From the cell containing the given text, extract its center point as [X, Y] coordinate. 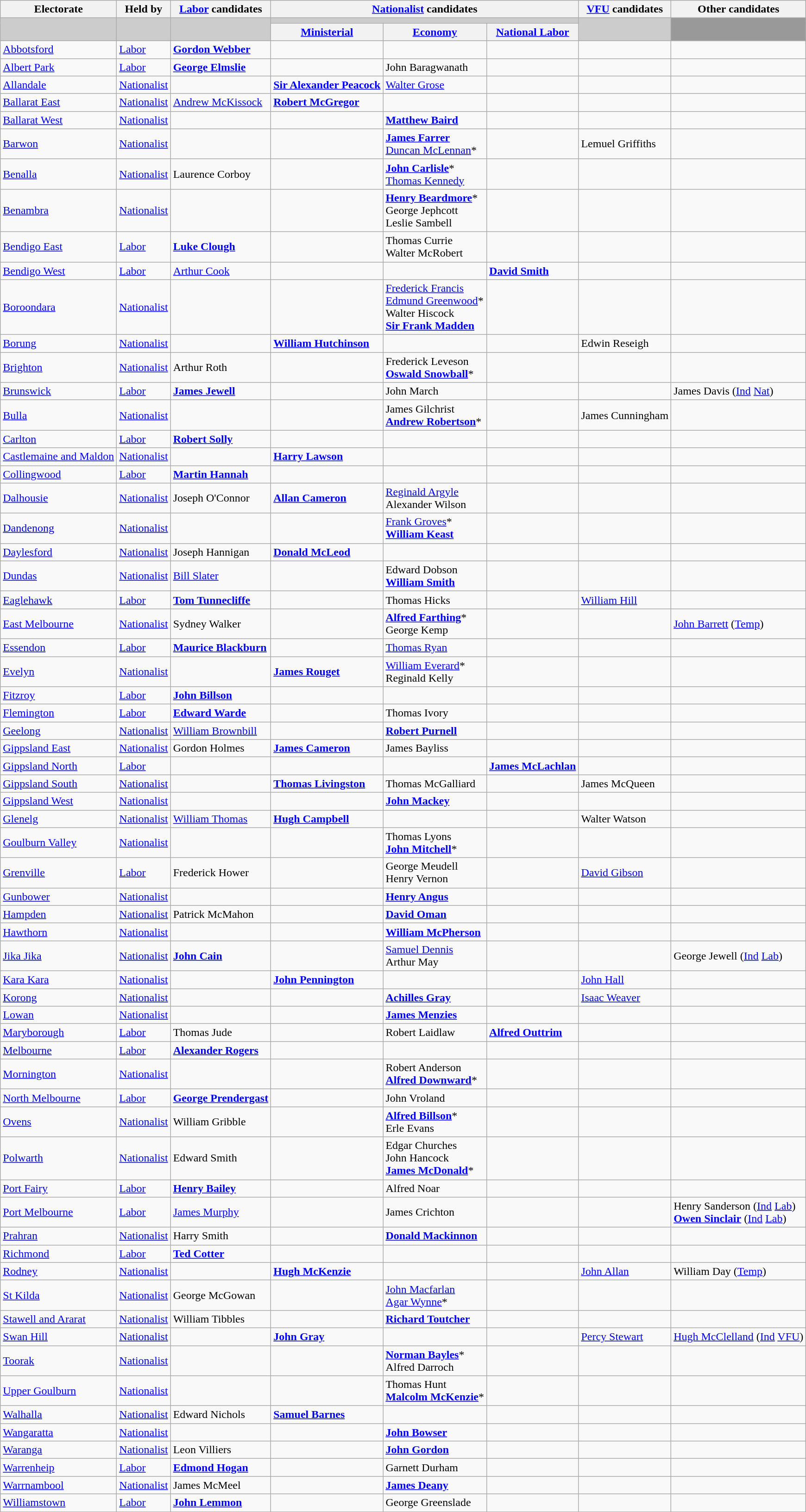
James Cameron [327, 748]
Edmond Hogan [220, 1468]
Sydney Walker [220, 623]
Frederick Francis Edmund Greenwood* Walter Hiscock Sir Frank Madden [435, 307]
Gordon Holmes [220, 748]
William Thomas [220, 819]
Fitzroy [58, 696]
David Gibson [625, 872]
Thomas Ivory [435, 713]
Patrick McMahon [220, 914]
Donald Mackinnon [435, 1236]
John Hall [625, 979]
Gippsland North [58, 766]
Edwin Reseigh [625, 344]
Arthur Roth [220, 368]
Daylesford [58, 552]
John Bowser [435, 1432]
Hugh McClelland (Ind VFU) [738, 1336]
Bendigo East [58, 246]
Essendon [58, 647]
Thomas Lyons John Mitchell* [435, 843]
Dalhousie [58, 498]
Port Melbourne [58, 1212]
John Pennington [327, 979]
James Deany [435, 1485]
Bill Slater [220, 576]
Ballarat East [58, 102]
Richmond [58, 1254]
Glenelg [58, 819]
Luke Clough [220, 246]
Tom Tunnecliffe [220, 600]
Henry Sanderson (Ind Lab) Owen Sinclair (Ind Lab) [738, 1212]
Warrenheip [58, 1468]
William McPherson [435, 932]
Albert Park [58, 67]
Hugh McKenzie [327, 1271]
John March [435, 391]
Henry Beardmore* George Jephcott Leslie Sambell [435, 210]
James McMeel [220, 1485]
East Melbourne [58, 623]
Ted Cotter [220, 1254]
James McLachlan [533, 766]
Martin Hannah [220, 474]
William Day (Temp) [738, 1271]
James Jewell [220, 391]
Edgar Churches John Hancock James McDonald* [435, 1158]
Harry Smith [220, 1236]
Brighton [58, 368]
James Crichton [435, 1212]
Bendigo West [58, 271]
Thomas Ryan [435, 647]
Hampden [58, 914]
William Hill [625, 600]
Alfred Outtrim [533, 1033]
Maryborough [58, 1033]
Ballarat West [58, 120]
VFU candidates [625, 9]
Joseph Hannigan [220, 552]
John Gray [327, 1336]
Matthew Baird [435, 120]
Thomas Jude [220, 1033]
Gippsland West [58, 801]
Richard Toutcher [435, 1319]
Labor candidates [220, 9]
Frederick Hower [220, 872]
James Davis (Ind Nat) [738, 391]
Economy [435, 32]
John Barrett (Temp) [738, 623]
Isaac Weaver [625, 997]
John Cain [220, 956]
Allandale [58, 85]
George Jewell (Ind Lab) [738, 956]
Geelong [58, 731]
Allan Cameron [327, 498]
Walter Grose [435, 85]
Robert Purnell [435, 731]
Melbourne [58, 1050]
Robert Laidlaw [435, 1033]
Prahran [58, 1236]
Andrew McKissock [220, 102]
National Labor [533, 32]
George Greenslade [435, 1503]
William Everard* Reginald Kelly [435, 671]
Toorak [58, 1361]
David Smith [533, 271]
George McGowan [220, 1295]
Upper Goulburn [58, 1391]
Edward Nichols [220, 1415]
John Mackey [435, 801]
Laurence Corboy [220, 174]
Brunswick [58, 391]
Nationalist candidates [425, 9]
Flemington [58, 713]
Garnett Durham [435, 1468]
Thomas Hicks [435, 600]
Donald McLeod [327, 552]
Polwarth [58, 1158]
Samuel Dennis Arthur May [435, 956]
Maurice Blackburn [220, 647]
Frank Groves* William Keast [435, 528]
George Elmslie [220, 67]
Held by [144, 9]
Thomas Currie Walter McRobert [435, 246]
James Gilchrist Andrew Robertson* [435, 415]
Benalla [58, 174]
Alfred Noar [435, 1188]
Alfred Billson* Erle Evans [435, 1122]
Alexander Rogers [220, 1050]
Collingwood [58, 474]
Alfred Farthing* George Kemp [435, 623]
James Menzies [435, 1015]
William Gribble [220, 1122]
Lowan [58, 1015]
Ministerial [327, 32]
Barwon [58, 144]
Kara Kara [58, 979]
William Brownbill [220, 731]
James Bayliss [435, 748]
James Murphy [220, 1212]
Grenville [58, 872]
James Farrer Duncan McLennan* [435, 144]
Gippsland South [58, 784]
Other candidates [738, 9]
John Baragwanath [435, 67]
Mornington [58, 1074]
Walter Watson [625, 819]
Robert Solly [220, 439]
John Allan [625, 1271]
Rodney [58, 1271]
Evelyn [58, 671]
Benambra [58, 210]
George Meudell Henry Vernon [435, 872]
Harry Lawson [327, 457]
Frederick Leveson Oswald Snowball* [435, 368]
James Rouget [327, 671]
Electorate [58, 9]
Waranga [58, 1450]
Abbotsford [58, 50]
Port Fairy [58, 1188]
Jika Jika [58, 956]
Samuel Barnes [327, 1415]
Stawell and Ararat [58, 1319]
Edward Dobson William Smith [435, 576]
Edward Warde [220, 713]
Lemuel Griffiths [625, 144]
Robert McGregor [327, 102]
Williamstown [58, 1503]
Swan Hill [58, 1336]
Thomas Livingston [327, 784]
Thomas Hunt Malcolm McKenzie* [435, 1391]
William Hutchinson [327, 344]
St Kilda [58, 1295]
Joseph O'Connor [220, 498]
Henry Angus [435, 897]
John Carlisle* Thomas Kennedy [435, 174]
Percy Stewart [625, 1336]
Sir Alexander Peacock [327, 85]
David Oman [435, 914]
Hugh Campbell [327, 819]
Warrnambool [58, 1485]
Hawthorn [58, 932]
Thomas McGalliard [435, 784]
Gunbower [58, 897]
Edward Smith [220, 1158]
Leon Villiers [220, 1450]
Norman Bayles* Alfred Darroch [435, 1361]
Walhalla [58, 1415]
Eaglehawk [58, 600]
Achilles Gray [435, 997]
Henry Bailey [220, 1188]
James McQueen [625, 784]
James Cunningham [625, 415]
Dandenong [58, 528]
John Gordon [435, 1450]
Borung [58, 344]
Robert Anderson Alfred Downward* [435, 1074]
Korong [58, 997]
John Billson [220, 696]
Reginald Argyle Alexander Wilson [435, 498]
John Lemmon [220, 1503]
Arthur Cook [220, 271]
John Macfarlan Agar Wynne* [435, 1295]
William Tibbles [220, 1319]
Bulla [58, 415]
Wangaratta [58, 1432]
Dundas [58, 576]
Gordon Webber [220, 50]
Castlemaine and Maldon [58, 457]
George Prendergast [220, 1098]
Boroondara [58, 307]
North Melbourne [58, 1098]
Carlton [58, 439]
Ovens [58, 1122]
Goulburn Valley [58, 843]
John Vroland [435, 1098]
Gippsland East [58, 748]
